Find where the given text appears and provide that cell's center as [x, y] coordinate. 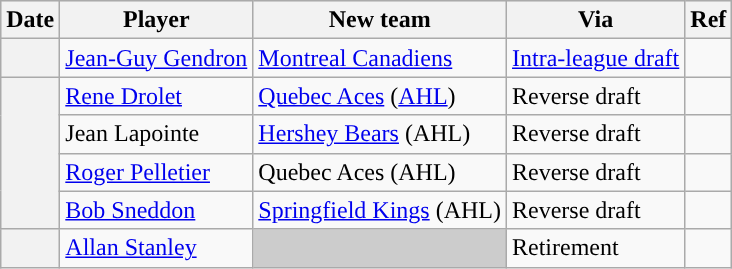
Jean-Guy Gendron [156, 58]
Roger Pelletier [156, 172]
Retirement [596, 248]
Player [156, 20]
Jean Lapointe [156, 134]
New team [380, 20]
Montreal Canadiens [380, 58]
Rene Drolet [156, 96]
Allan Stanley [156, 248]
Springfield Kings (AHL) [380, 210]
Ref [708, 20]
Hershey Bears (AHL) [380, 134]
Via [596, 20]
Bob Sneddon [156, 210]
Intra-league draft [596, 58]
Date [30, 20]
